Scan for the cell matching the given text and deliver its [X, Y] coordinate at center. 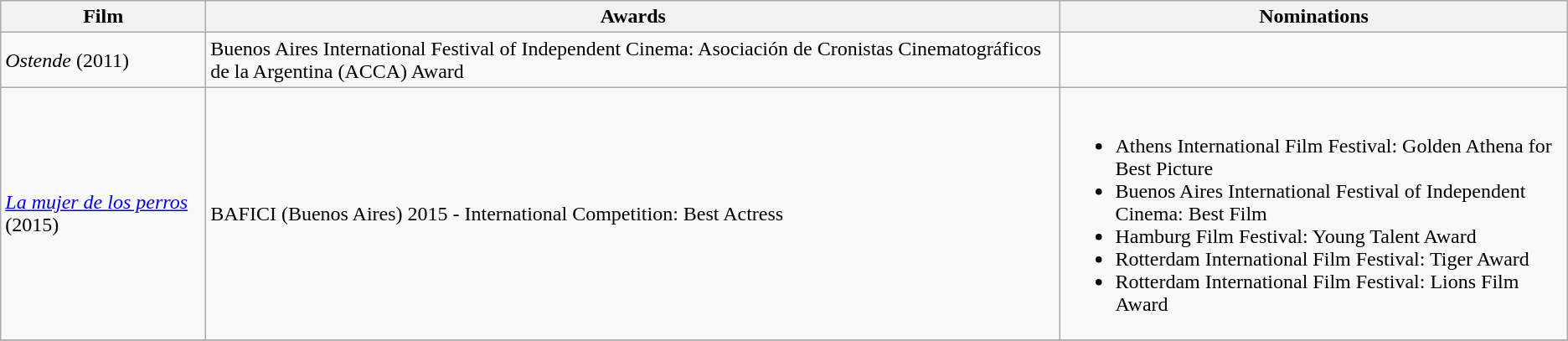
Ostende (2011) [104, 60]
La mujer de los perros (2015) [104, 214]
Film [104, 17]
Nominations [1313, 17]
Awards [633, 17]
BAFICI (Buenos Aires) 2015 - International Competition: Best Actress [633, 214]
Buenos Aires International Festival of Independent Cinema: Asociación de Cronistas Cinematográficos de la Argentina (ACCA) Award [633, 60]
